Pinpoint the cell where the given text exists, returning its [X, Y] midpoint coordinate. 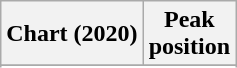
Peakposition [189, 34]
Chart (2020) [72, 34]
